Detect which cell encompasses the target text, then output its (X, Y) center coordinate. 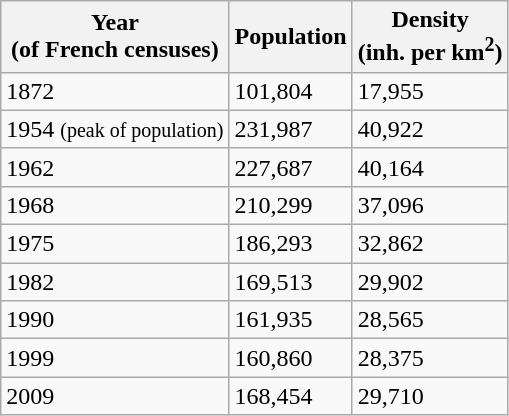
227,687 (290, 167)
28,375 (430, 358)
2009 (115, 396)
1872 (115, 91)
169,513 (290, 282)
1982 (115, 282)
168,454 (290, 396)
29,710 (430, 396)
Population (290, 37)
1999 (115, 358)
32,862 (430, 244)
40,164 (430, 167)
40,922 (430, 129)
1975 (115, 244)
186,293 (290, 244)
210,299 (290, 205)
17,955 (430, 91)
28,565 (430, 320)
101,804 (290, 91)
1954 (peak of population) (115, 129)
Year(of French censuses) (115, 37)
160,860 (290, 358)
1962 (115, 167)
1968 (115, 205)
231,987 (290, 129)
29,902 (430, 282)
37,096 (430, 205)
161,935 (290, 320)
1990 (115, 320)
Density(inh. per km2) (430, 37)
